Capture the cell that displays the provided text and extract its (X, Y) central coordinate. 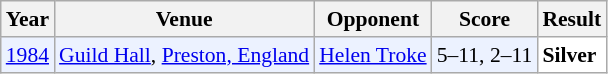
Opponent (372, 19)
Guild Hall, Preston, England (184, 55)
Venue (184, 19)
Silver (572, 55)
Result (572, 19)
5–11, 2–11 (485, 55)
Year (28, 19)
Score (485, 19)
Helen Troke (372, 55)
1984 (28, 55)
